Output the [X, Y] coordinate of the center of the cell containing the given text.  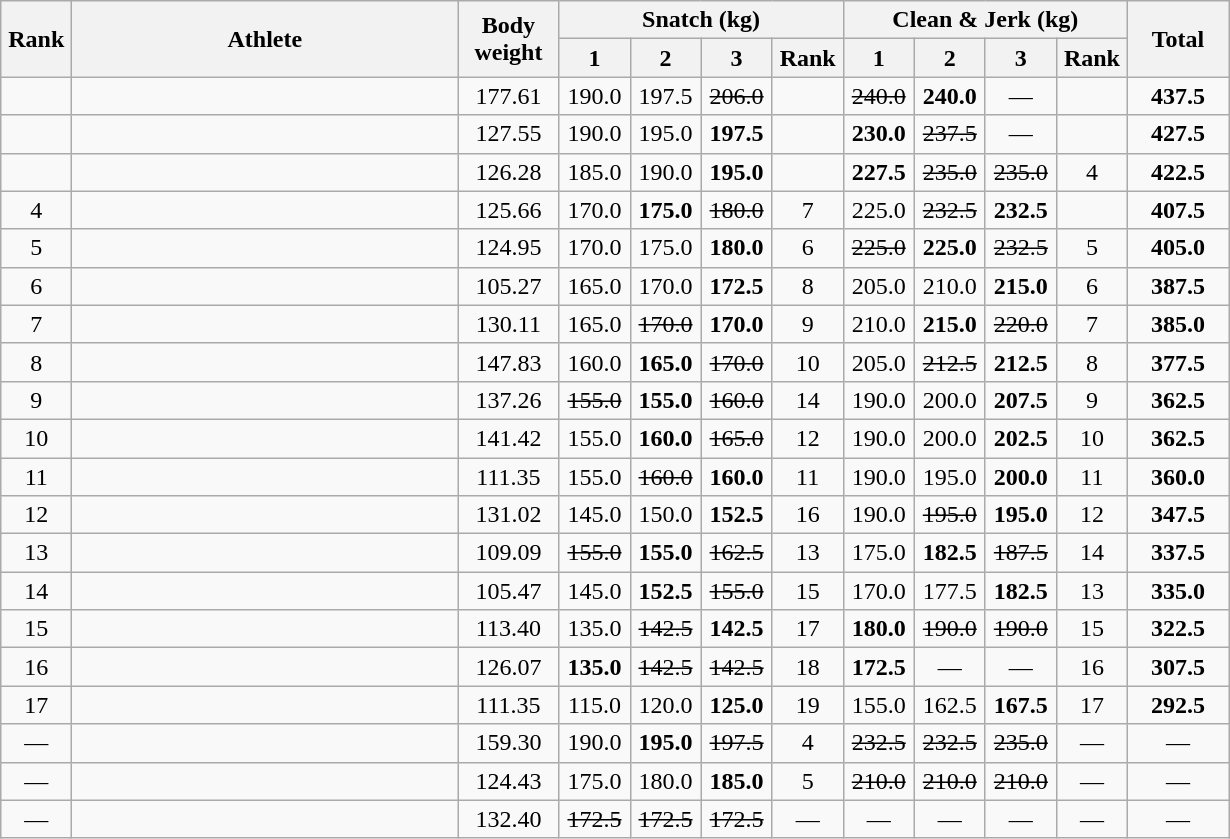
335.0 [1178, 591]
437.5 [1178, 96]
177.5 [950, 591]
130.11 [508, 324]
407.5 [1178, 210]
237.5 [950, 134]
206.0 [736, 96]
220.0 [1020, 324]
125.66 [508, 210]
105.27 [508, 286]
18 [808, 667]
307.5 [1178, 667]
132.40 [508, 819]
127.55 [508, 134]
131.02 [508, 515]
385.0 [1178, 324]
19 [808, 705]
Clean & Jerk (kg) [985, 20]
Snatch (kg) [701, 20]
126.28 [508, 172]
120.0 [666, 705]
109.09 [508, 553]
137.26 [508, 400]
Total [1178, 39]
337.5 [1178, 553]
360.0 [1178, 477]
147.83 [508, 362]
105.47 [508, 591]
150.0 [666, 515]
227.5 [878, 172]
126.07 [508, 667]
207.5 [1020, 400]
125.0 [736, 705]
159.30 [508, 743]
202.5 [1020, 438]
141.42 [508, 438]
405.0 [1178, 248]
Body weight [508, 39]
177.61 [508, 96]
422.5 [1178, 172]
115.0 [594, 705]
124.95 [508, 248]
377.5 [1178, 362]
292.5 [1178, 705]
322.5 [1178, 629]
387.5 [1178, 286]
187.5 [1020, 553]
347.5 [1178, 515]
427.5 [1178, 134]
167.5 [1020, 705]
113.40 [508, 629]
230.0 [878, 134]
Athlete [265, 39]
124.43 [508, 781]
